Detect which cell encompasses the target text, then output its [X, Y] center coordinate. 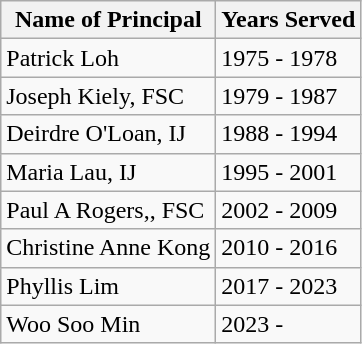
Name of Principal [108, 20]
Phyllis Lim [108, 286]
Patrick Loh [108, 58]
2017 - 2023 [288, 286]
Woo Soo Min [108, 324]
Joseph Kiely, FSC [108, 96]
Maria Lau, IJ [108, 172]
Years Served [288, 20]
2023 - [288, 324]
2002 - 2009 [288, 210]
1979 - 1987 [288, 96]
1988 - 1994 [288, 134]
1975 - 1978 [288, 58]
Paul A Rogers,, FSC [108, 210]
1995 - 2001 [288, 172]
Deirdre O'Loan, IJ [108, 134]
2010 - 2016 [288, 248]
Christine Anne Kong [108, 248]
